Search for the cell housing the specified text and yield its [X, Y] center coordinate. 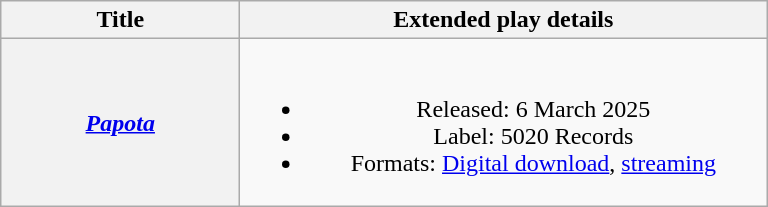
Title [120, 20]
Extended play details [504, 20]
Papota [120, 122]
Released: 6 March 2025Label: 5020 RecordsFormats: Digital download, streaming [504, 122]
